Return the [X, Y] coordinate for the center point of the cell that contains the specified text.  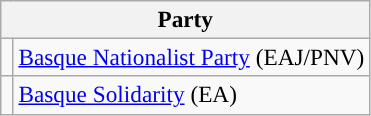
Basque Solidarity (EA) [192, 95]
Party [186, 19]
Basque Nationalist Party (EAJ/PNV) [192, 57]
